Determine the (X, Y) coordinate at the center of the cell enclosing the given text.  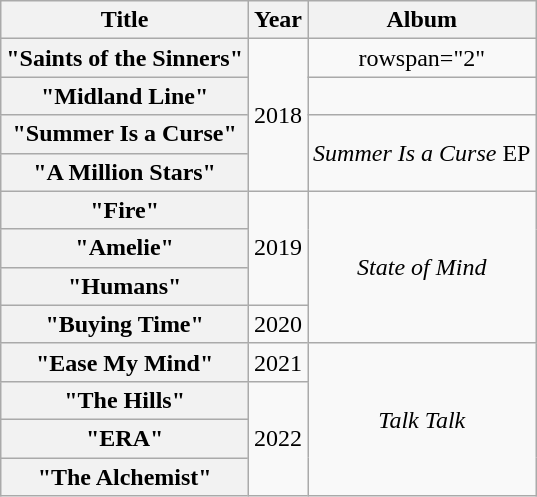
2018 (278, 115)
"Amelie" (125, 248)
2019 (278, 248)
"Ease My Mind" (125, 362)
"Humans" (125, 286)
Talk Talk (422, 419)
Album (422, 20)
2020 (278, 324)
"Saints of the Sinners" (125, 58)
"The Alchemist" (125, 477)
2022 (278, 438)
"Fire" (125, 210)
"The Hills" (125, 400)
"Midland Line" (125, 96)
"A Million Stars" (125, 172)
2021 (278, 362)
Title (125, 20)
Summer Is a Curse EP (422, 153)
State of Mind (422, 267)
Year (278, 20)
"ERA" (125, 438)
"Summer Is a Curse" (125, 134)
rowspan="2" (422, 58)
"Buying Time" (125, 324)
